Capture the cell that displays the provided text and extract its (X, Y) central coordinate. 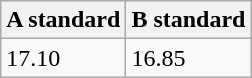
A standard (64, 20)
16.85 (188, 58)
17.10 (64, 58)
B standard (188, 20)
